Search for the cell housing the specified text and yield its [X, Y] center coordinate. 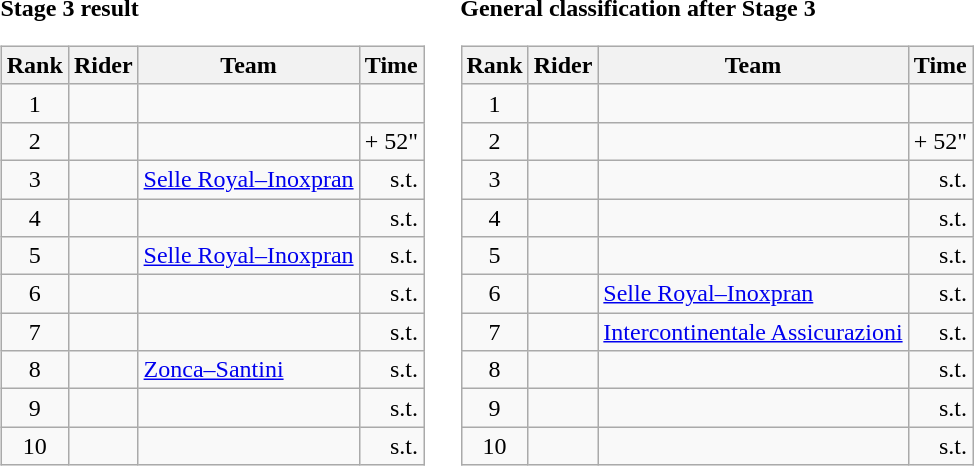
Intercontinentale Assicurazioni [753, 332]
Zonca–Santini [248, 370]
